Determine the [x, y] coordinate at the center of the cell enclosing the given text.  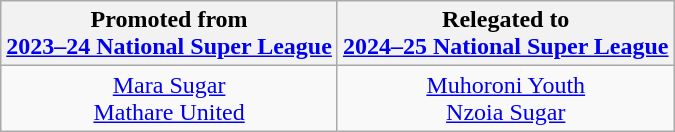
Mara SugarMathare United [170, 98]
Muhoroni YouthNzoia Sugar [506, 98]
Promoted from2023–24 National Super League [170, 34]
Relegated to2024–25 National Super League [506, 34]
